Provide the [x, y] coordinate of the cell's center where the given text is located.  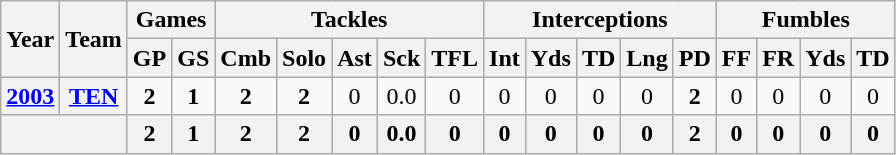
FF [736, 58]
Games [170, 20]
Ast [355, 58]
GP [149, 58]
Solo [304, 58]
Tackles [350, 20]
Lng [647, 58]
2003 [30, 96]
TEN [94, 96]
FR [778, 58]
Year [30, 39]
Sck [401, 58]
Int [505, 58]
Interceptions [600, 20]
PD [694, 58]
Team [94, 39]
Cmb [246, 58]
Fumbles [806, 20]
GS [194, 58]
TFL [455, 58]
